Detect which cell encompasses the target text, then output its (x, y) center coordinate. 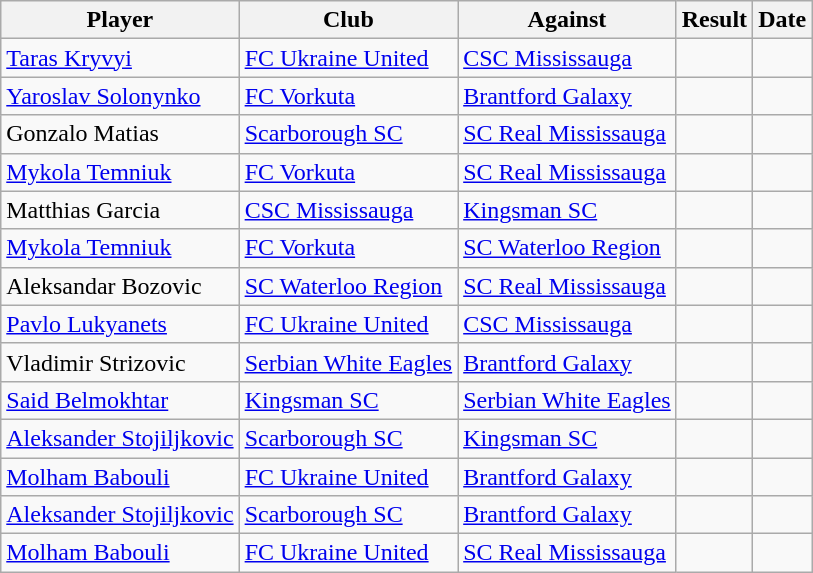
Gonzalo Matias (120, 134)
Aleksandar Bozovic (120, 286)
Taras Kryvyi (120, 58)
Matthias Garcia (120, 210)
Club (348, 20)
Against (568, 20)
Said Belmokhtar (120, 400)
Player (120, 20)
Pavlo Lukyanets (120, 324)
Result (714, 20)
Vladimir Strizovic (120, 362)
Date (782, 20)
Yaroslav Solonynko (120, 96)
